Extract the (X, Y) coordinate from the center of the cell holding the provided text.  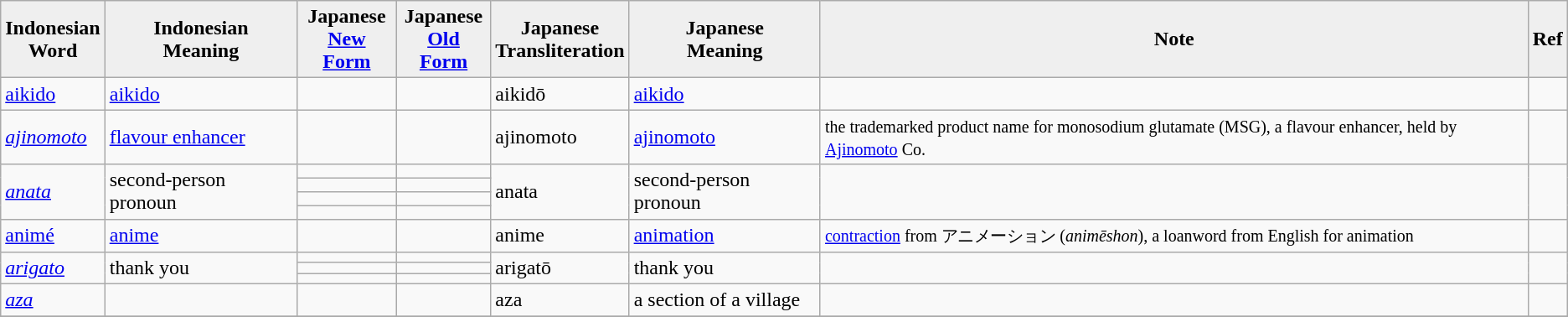
a section of a village (725, 300)
Japanese Old Form (444, 39)
the trademarked product name for monosodium glutamate (MSG), a flavour enhancer, held by Ajinomoto Co. (1174, 138)
Indonesian Word (53, 39)
Japanese New Form (347, 39)
contraction from アニメーション (animēshon), a loanword from English for animation (1174, 236)
animation (725, 236)
arigato (53, 268)
Indonesian Meaning (201, 39)
Japanese Meaning (725, 39)
arigatō (560, 268)
aikidō (560, 94)
Japanese Transliteration (560, 39)
animé (53, 236)
flavour enhancer (201, 138)
Ref (1548, 39)
Note (1174, 39)
